From the cell containing the given text, extract its center point as (X, Y) coordinate. 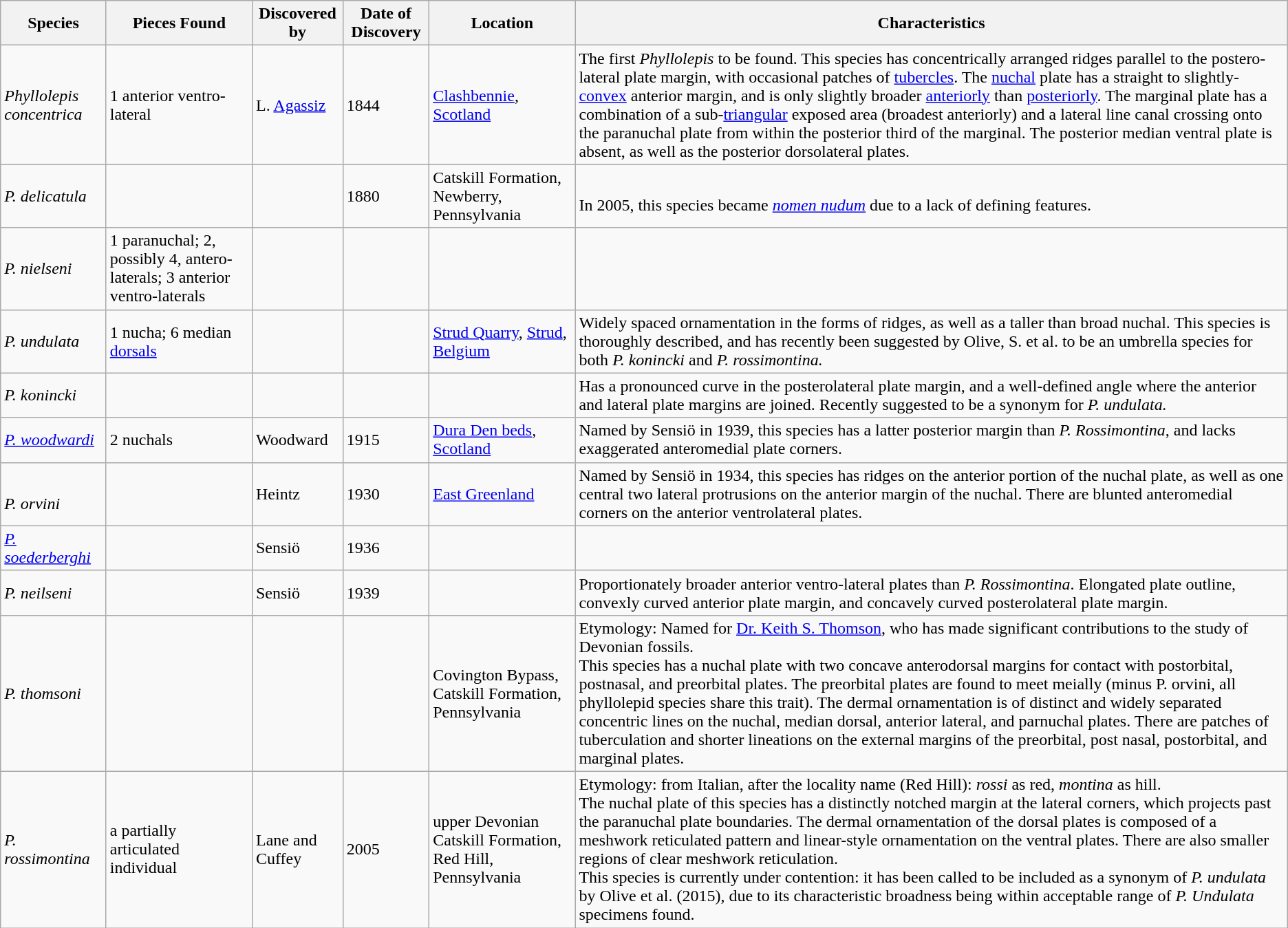
P. undulata (54, 341)
1880 (385, 196)
2005 (385, 849)
Clashbennie, Scotland (502, 105)
1936 (385, 548)
1 paranuchal; 2, possibly 4, antero-laterals; 3 anterior ventro-laterals (179, 268)
1939 (385, 593)
Species (54, 23)
a partially articulated individual (179, 849)
In 2005, this species became nomen nudum due to a lack of defining features. (932, 196)
Strud Quarry, Strud, Belgium (502, 341)
Covington Bypass, Catskill Formation, Pennsylvania (502, 693)
1844 (385, 105)
2 nuchals (179, 440)
P. delicatula (54, 196)
Named by Sensiö in 1939, this species has a latter posterior margin than P. Rossimontina, and lacks exaggerated anteromedial plate corners. (932, 440)
P. orvini (54, 494)
Heintz (297, 494)
P. woodwardi (54, 440)
P. neilseni (54, 593)
Dura Den beds, Scotland (502, 440)
P. nielseni (54, 268)
L. Agassiz (297, 105)
upper Devonian Catskill Formation, Red Hill, Pennsylvania (502, 849)
Catskill Formation, Newberry, Pennsylvania (502, 196)
P. rossimontina (54, 849)
Woodward (297, 440)
Pieces Found (179, 23)
1 nucha; 6 median dorsals (179, 341)
Date of Discovery (385, 23)
Location (502, 23)
P. konincki (54, 395)
1915 (385, 440)
Discovered by (297, 23)
1930 (385, 494)
1 anterior ventro-lateral (179, 105)
Phyllolepis concentrica (54, 105)
P. soederberghi (54, 548)
East Greenland (502, 494)
Characteristics (932, 23)
P. thomsoni (54, 693)
Lane and Cuffey (297, 849)
